Return the [x, y] coordinate for the center point of the cell that contains the specified text.  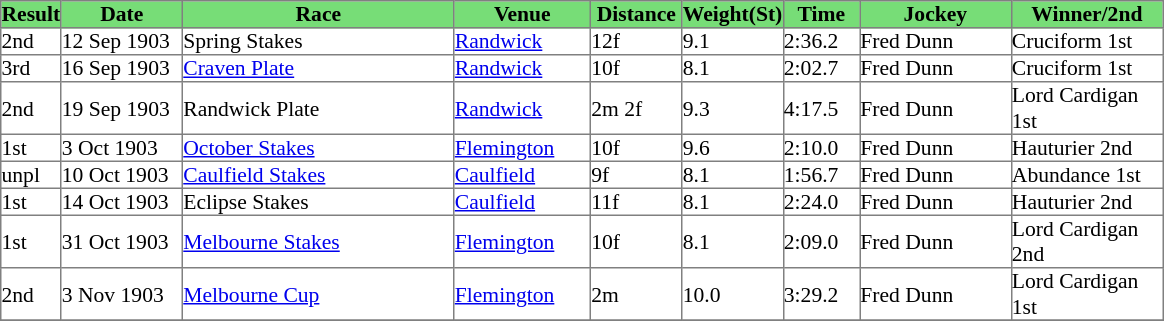
Eclipse Stakes [319, 202]
3 Oct 1903 [122, 148]
Randwick Plate [319, 108]
Caulfield Stakes [319, 174]
9.6 [732, 148]
Weight(St) [732, 14]
4:17.5 [821, 108]
Craven Plate [319, 68]
9.1 [732, 42]
Abundance 1st [1087, 174]
Spring Stakes [319, 42]
Jockey [936, 14]
3 Nov 1903 [122, 294]
1:56.7 [821, 174]
2:09.0 [821, 241]
Distance [637, 14]
Race [319, 14]
Winner/2nd [1087, 14]
2m 2f [637, 108]
Result [31, 14]
9f [637, 174]
Melbourne Stakes [319, 241]
11f [637, 202]
31 Oct 1903 [122, 241]
10.0 [732, 294]
Venue [522, 14]
2:36.2 [821, 42]
Lord Cardigan 2nd [1087, 241]
3:29.2 [821, 294]
2:02.7 [821, 68]
Melbourne Cup [319, 294]
10 Oct 1903 [122, 174]
2:10.0 [821, 148]
12 Sep 1903 [122, 42]
9.3 [732, 108]
Date [122, 14]
Time [821, 14]
unpl [31, 174]
2:24.0 [821, 202]
16 Sep 1903 [122, 68]
2m [637, 294]
14 Oct 1903 [122, 202]
3rd [31, 68]
October Stakes [319, 148]
12f [637, 42]
19 Sep 1903 [122, 108]
